Detect which cell encompasses the target text, then output its (X, Y) center coordinate. 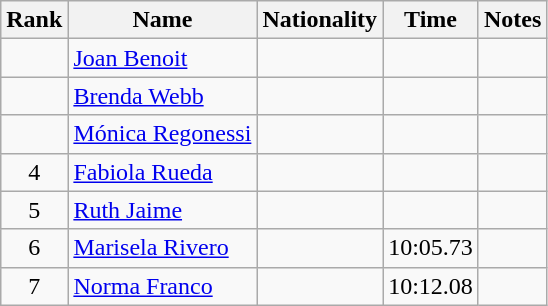
5 (34, 210)
Fabiola Rueda (162, 172)
10:05.73 (431, 248)
6 (34, 248)
Rank (34, 20)
Name (162, 20)
Time (431, 20)
Marisela Rivero (162, 248)
Brenda Webb (162, 96)
Ruth Jaime (162, 210)
Joan Benoit (162, 58)
Norma Franco (162, 286)
Nationality (320, 20)
4 (34, 172)
10:12.08 (431, 286)
7 (34, 286)
Mónica Regonessi (162, 134)
Notes (512, 20)
